Capture the cell that displays the provided text and extract its (x, y) central coordinate. 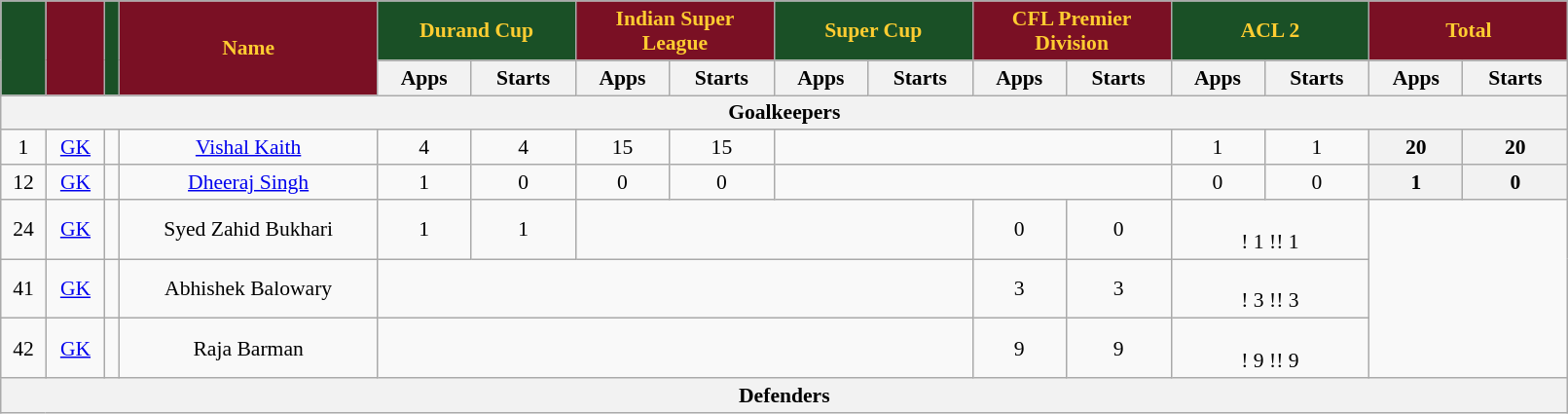
24 (23, 230)
CFL Premier Division (1072, 31)
Indian Super League (675, 31)
Abhishek Balowary (249, 288)
Durand Cup (477, 31)
Vishal Kaith (249, 148)
ACL 2 (1270, 31)
Name (249, 49)
Defenders (784, 395)
! 3 !! 3 (1270, 288)
Dheeraj Singh (249, 182)
42 (23, 349)
Syed Zahid Bukhari (249, 230)
41 (23, 288)
Goalkeepers (784, 113)
Super Cup (873, 31)
! 9 !! 9 (1270, 349)
12 (23, 182)
Raja Barman (249, 349)
! 1 !! 1 (1270, 230)
Total (1469, 31)
